Detect which cell encompasses the target text, then output its [X, Y] center coordinate. 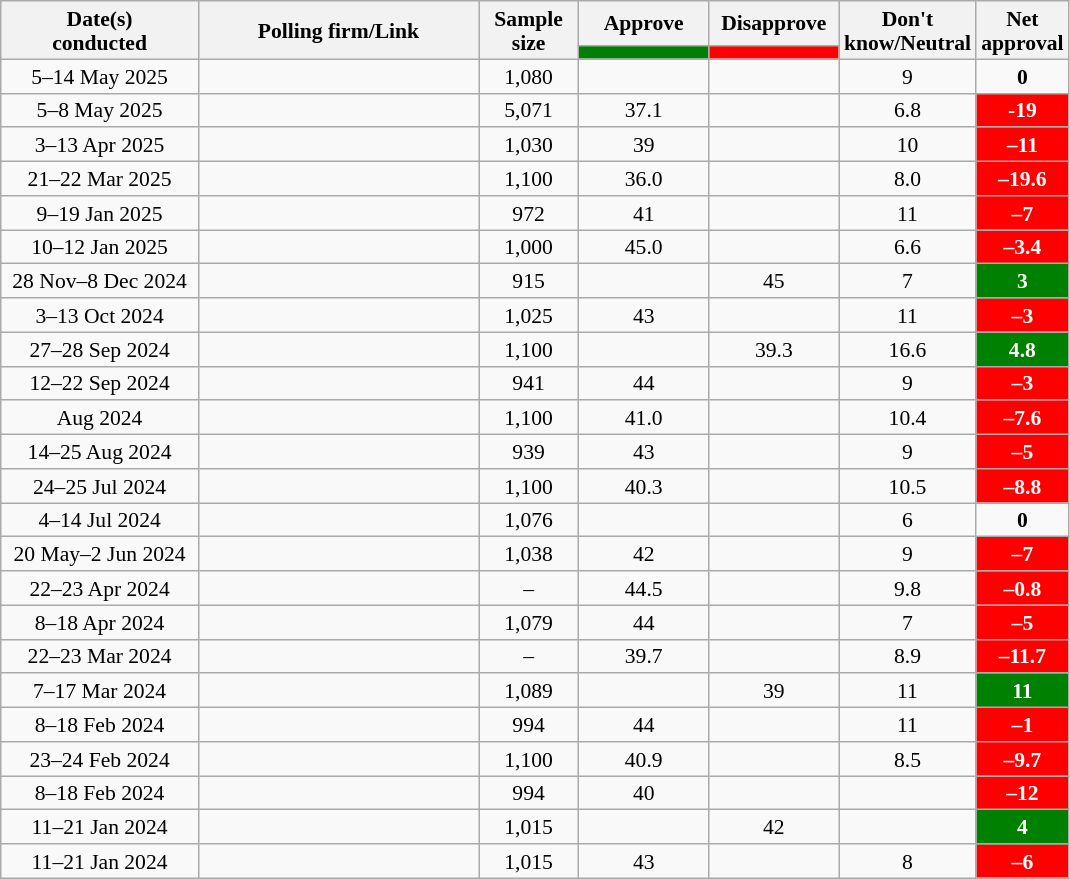
972 [528, 213]
1,038 [528, 554]
39.7 [644, 656]
7–17 Mar 2024 [100, 691]
6.8 [908, 110]
Approve [644, 24]
24–25 Jul 2024 [100, 486]
Net approval [1022, 30]
28 Nov–8 Dec 2024 [100, 281]
1,000 [528, 247]
3 [1022, 281]
10.5 [908, 486]
–1 [1022, 725]
22–23 Mar 2024 [100, 656]
21–22 Mar 2025 [100, 179]
–12 [1022, 793]
37.1 [644, 110]
939 [528, 452]
5–8 May 2025 [100, 110]
45 [774, 281]
8.9 [908, 656]
–6 [1022, 861]
4 [1022, 827]
Aug 2024 [100, 418]
1,025 [528, 315]
1,079 [528, 622]
3–13 Apr 2025 [100, 145]
8–18 Apr 2024 [100, 622]
Don't know/Neutral [908, 30]
41 [644, 213]
10 [908, 145]
45.0 [644, 247]
44.5 [644, 588]
Disapprove [774, 24]
4.8 [1022, 349]
4–14 Jul 2024 [100, 520]
Sample size [528, 30]
41.0 [644, 418]
36.0 [644, 179]
3–13 Oct 2024 [100, 315]
Polling firm/Link [338, 30]
10–12 Jan 2025 [100, 247]
14–25 Aug 2024 [100, 452]
Date(s)conducted [100, 30]
–8.8 [1022, 486]
39.3 [774, 349]
40.9 [644, 759]
20 May–2 Jun 2024 [100, 554]
5–14 May 2025 [100, 76]
10.4 [908, 418]
6.6 [908, 247]
8 [908, 861]
1,089 [528, 691]
–11.7 [1022, 656]
8.0 [908, 179]
5,071 [528, 110]
–0.8 [1022, 588]
16.6 [908, 349]
1,080 [528, 76]
–3.4 [1022, 247]
941 [528, 383]
1,030 [528, 145]
8.5 [908, 759]
6 [908, 520]
–11 [1022, 145]
–7.6 [1022, 418]
40 [644, 793]
-19 [1022, 110]
–9.7 [1022, 759]
1,076 [528, 520]
9–19 Jan 2025 [100, 213]
22–23 Apr 2024 [100, 588]
915 [528, 281]
23–24 Feb 2024 [100, 759]
–19.6 [1022, 179]
12–22 Sep 2024 [100, 383]
40.3 [644, 486]
9.8 [908, 588]
27–28 Sep 2024 [100, 349]
